Provide the (X, Y) coordinate of the cell's center where the given text is located.  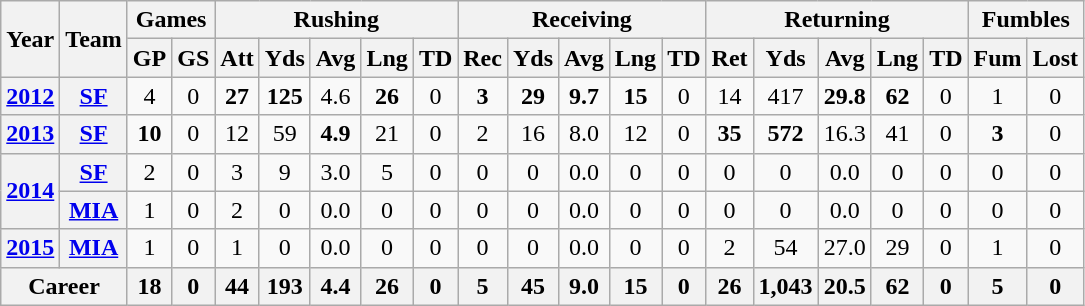
45 (532, 286)
4 (149, 96)
41 (897, 134)
16 (532, 134)
GP (149, 58)
3.0 (336, 172)
35 (730, 134)
20.5 (844, 286)
9 (284, 172)
1,043 (786, 286)
4.6 (336, 96)
417 (786, 96)
27.0 (844, 248)
21 (387, 134)
Att (237, 58)
GS (194, 58)
572 (786, 134)
Ret (730, 58)
2014 (30, 191)
Receiving (582, 20)
Team (94, 39)
27 (237, 96)
2015 (30, 248)
18 (149, 286)
Returning (837, 20)
125 (284, 96)
16.3 (844, 134)
Fum (998, 58)
54 (786, 248)
8.0 (584, 134)
2013 (30, 134)
Year (30, 39)
10 (149, 134)
9.7 (584, 96)
4.4 (336, 286)
9.0 (584, 286)
193 (284, 286)
59 (284, 134)
14 (730, 96)
Career (64, 286)
29.8 (844, 96)
Rec (483, 58)
Lost (1055, 58)
4.9 (336, 134)
Games (170, 20)
2012 (30, 96)
44 (237, 286)
Fumbles (1026, 20)
Rushing (336, 20)
